Locate the cell with the specified text and output its (X, Y) center coordinate. 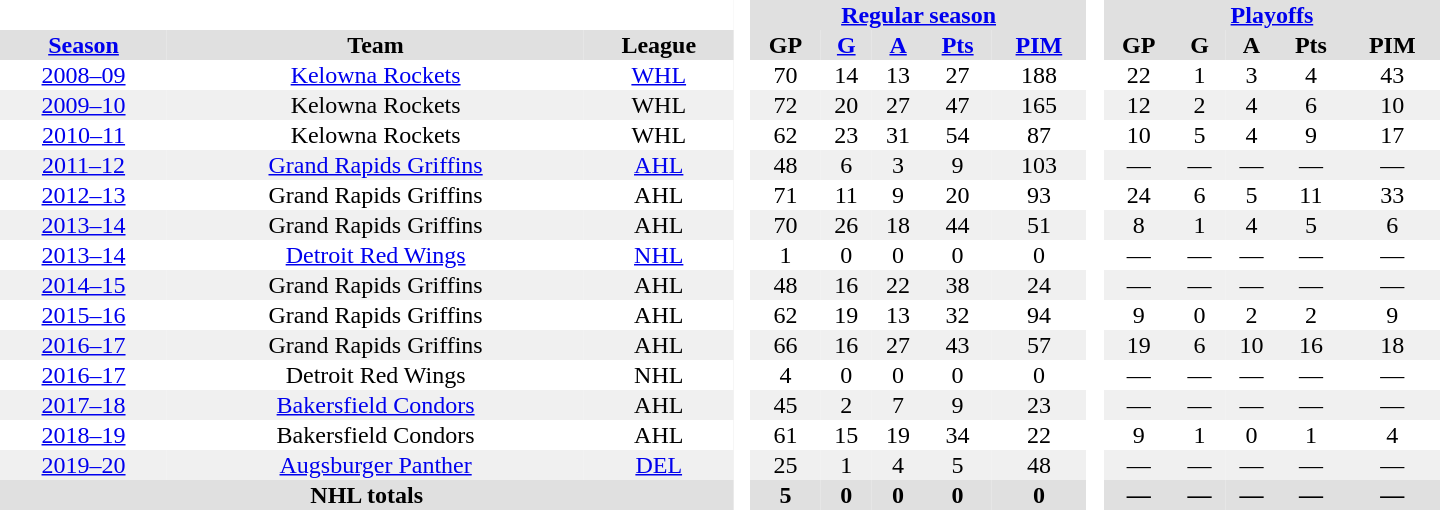
7 (898, 405)
2015–16 (84, 315)
72 (786, 105)
26 (846, 225)
2017–18 (84, 405)
188 (1038, 75)
165 (1038, 105)
Regular season (919, 15)
Team (376, 45)
Augsburger Panther (376, 465)
2009–10 (84, 105)
34 (958, 435)
45 (786, 405)
51 (1038, 225)
71 (786, 195)
31 (898, 135)
Season (84, 45)
32 (958, 315)
33 (1392, 195)
Playoffs (1272, 15)
2012–13 (84, 195)
38 (958, 285)
103 (1038, 165)
League (658, 45)
93 (1038, 195)
2008–09 (84, 75)
25 (786, 465)
94 (1038, 315)
DEL (658, 465)
2010–11 (84, 135)
2018–19 (84, 435)
44 (958, 225)
2011–12 (84, 165)
12 (1139, 105)
2014–15 (84, 285)
17 (1392, 135)
47 (958, 105)
14 (846, 75)
61 (786, 435)
15 (846, 435)
NHL totals (366, 495)
87 (1038, 135)
66 (786, 345)
54 (958, 135)
2019–20 (84, 465)
8 (1139, 225)
57 (1038, 345)
